Return the (x, y) coordinate for the center point of the cell that contains the specified text.  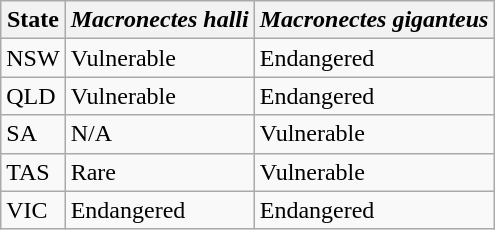
Macronectes giganteus (374, 20)
N/A (160, 134)
Macronectes halli (160, 20)
Rare (160, 172)
VIC (33, 210)
NSW (33, 58)
SA (33, 134)
QLD (33, 96)
State (33, 20)
TAS (33, 172)
